Find where the given text appears and provide that cell's center as [x, y] coordinate. 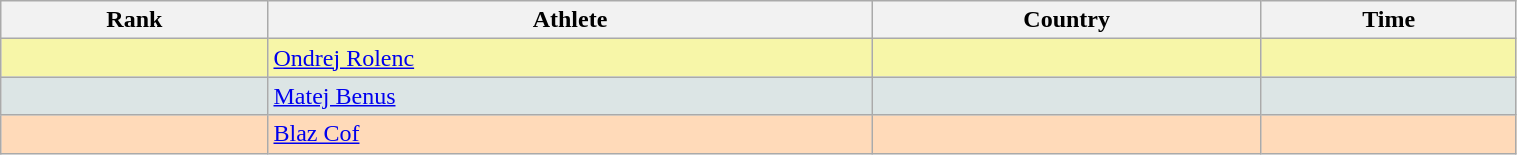
Time [1388, 20]
Rank [134, 20]
Blaz Cof [570, 134]
Athlete [570, 20]
Country [1066, 20]
Ondrej Rolenc [570, 58]
Matej Benus [570, 96]
